For the text-containing cell, return its midpoint in [x, y] coordinate format. 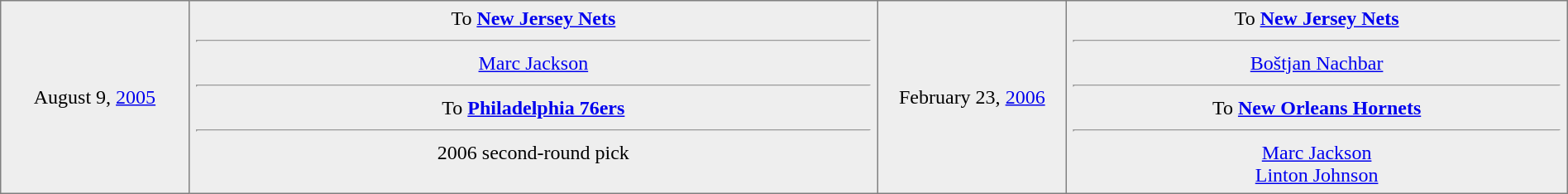
To New Jersey NetsBoštjan NachbarTo New Orleans HornetsMarc JacksonLinton Johnson [1317, 97]
To New Jersey NetsMarc JacksonTo Philadelphia 76ers2006 second-round pick [533, 97]
August 9, 2005 [94, 97]
February 23, 2006 [973, 97]
